Scan for the cell matching the given text and deliver its [X, Y] coordinate at center. 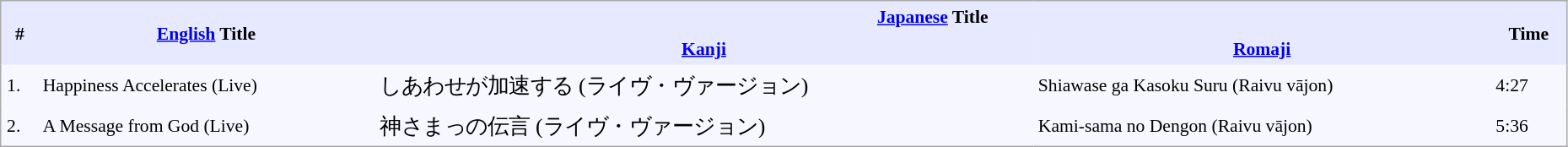
English Title [206, 33]
Happiness Accelerates (Live) [206, 84]
1. [19, 84]
しあわせが加速する (ライヴ・ヴァージョン) [703, 84]
Kanji [703, 49]
4:27 [1528, 84]
Time [1528, 33]
神さまっの伝言 (ライヴ・ヴァージョン) [703, 125]
2. [19, 125]
5:36 [1528, 125]
Japanese Title [933, 17]
Romaji [1262, 49]
# [19, 33]
A Message from God (Live) [206, 125]
Shiawase ga Kasoku Suru (Raivu vājon) [1262, 84]
Kami-sama no Dengon (Raivu vājon) [1262, 125]
